Extract the (X, Y) coordinate from the center of the cell holding the provided text.  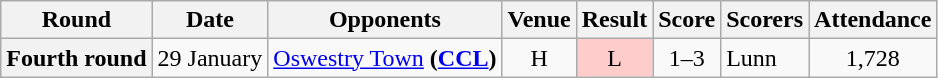
Scorers (765, 20)
Date (210, 20)
Attendance (873, 20)
Oswestry Town (CCL) (385, 58)
Opponents (385, 20)
Result (614, 20)
L (614, 58)
Score (687, 20)
Round (76, 20)
H (539, 58)
Lunn (765, 58)
Venue (539, 20)
1,728 (873, 58)
Fourth round (76, 58)
29 January (210, 58)
1–3 (687, 58)
